Determine the [X, Y] coordinate at the center of the cell enclosing the given text.  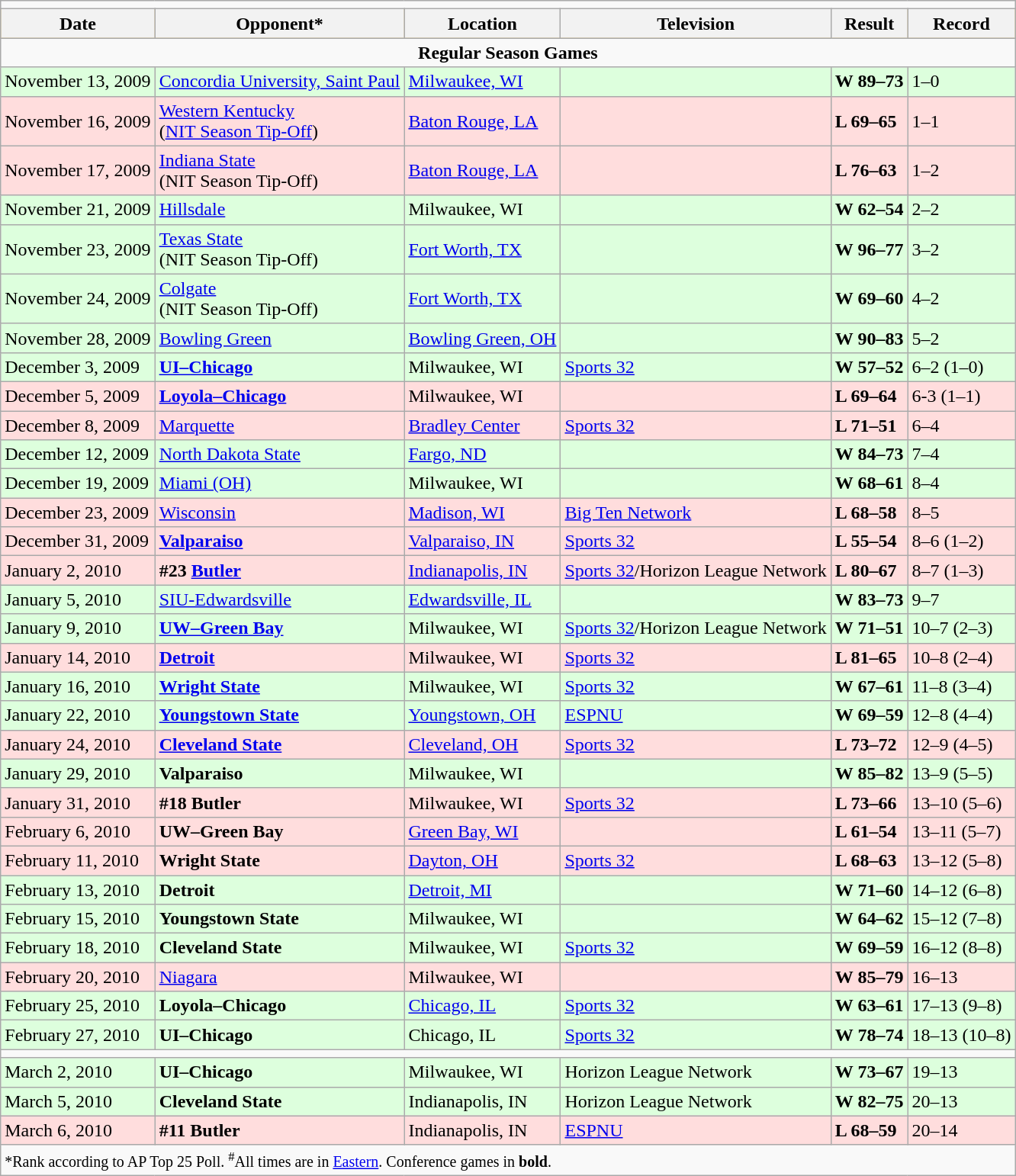
12–8 (4–4) [961, 715]
6-3 (1–1) [961, 396]
W 69–60 [870, 299]
W 67–61 [870, 686]
Bowling Green, OH [482, 338]
10–8 (2–4) [961, 657]
Bradley Center [482, 425]
13–11 (5–7) [961, 831]
W 64–62 [870, 919]
December 8, 2009 [78, 425]
4–2 [961, 299]
Valparaiso, IN [482, 541]
November 16, 2009 [78, 120]
9–7 [961, 599]
Fargo, ND [482, 455]
L 73–66 [870, 802]
Hillsdale [279, 210]
17–13 (9–8) [961, 1006]
1–1 [961, 120]
Madison, WI [482, 512]
Youngstown, OH [482, 715]
#18 Butler [279, 802]
16–12 (8–8) [961, 948]
Opponent* [279, 24]
February 20, 2010 [78, 977]
L 69–65 [870, 120]
L 76–63 [870, 171]
December 23, 2009 [78, 512]
L 68–63 [870, 860]
November 24, 2009 [78, 299]
March 2, 2010 [78, 1072]
November 21, 2009 [78, 210]
January 29, 2010 [78, 773]
December 31, 2009 [78, 541]
14–12 (6–8) [961, 890]
#11 Butler [279, 1130]
20–13 [961, 1101]
January 31, 2010 [78, 802]
W 96–77 [870, 249]
8–4 [961, 484]
L 68–59 [870, 1130]
8–5 [961, 512]
January 16, 2010 [78, 686]
March 6, 2010 [78, 1130]
Concordia University, Saint Paul [279, 82]
W 68–61 [870, 484]
15–12 (7–8) [961, 919]
W 89–73 [870, 82]
L 61–54 [870, 831]
January 9, 2010 [78, 628]
Edwardsville, IL [482, 599]
W 85–79 [870, 977]
SIU-Edwardsville [279, 599]
Wisconsin [279, 512]
W 84–73 [870, 455]
10–7 (2–3) [961, 628]
Texas State(NIT Season Tip-Off) [279, 249]
November 23, 2009 [78, 249]
Result [870, 24]
7–4 [961, 455]
Cleveland, OH [482, 744]
Location [482, 24]
Marquette [279, 425]
Date [78, 24]
W 62–54 [870, 210]
Dayton, OH [482, 860]
January 2, 2010 [78, 570]
Green Bay, WI [482, 831]
November 28, 2009 [78, 338]
L 80–67 [870, 570]
Television [696, 24]
February 11, 2010 [78, 860]
W 83–73 [870, 599]
#23 Butler [279, 570]
January 24, 2010 [78, 744]
20–14 [961, 1130]
W 63–61 [870, 1006]
Western Kentucky(NIT Season Tip-Off) [279, 120]
13–9 (5–5) [961, 773]
*Rank according to AP Top 25 Poll. #All times are in Eastern. Conference games in bold. [508, 1160]
3–2 [961, 249]
13–12 (5–8) [961, 860]
L 71–51 [870, 425]
8–6 (1–2) [961, 541]
November 13, 2009 [78, 82]
W 90–83 [870, 338]
6–2 (1–0) [961, 367]
W 78–74 [870, 1035]
L 55–54 [870, 541]
Detroit, MI [482, 890]
W 82–75 [870, 1101]
February 6, 2010 [78, 831]
December 5, 2009 [78, 396]
December 3, 2009 [78, 367]
W 57–52 [870, 367]
February 15, 2010 [78, 919]
1–2 [961, 171]
W 73–67 [870, 1072]
12–9 (4–5) [961, 744]
11–8 (3–4) [961, 686]
January 22, 2010 [78, 715]
February 27, 2010 [78, 1035]
L 69–64 [870, 396]
8–7 (1–3) [961, 570]
5–2 [961, 338]
Colgate(NIT Season Tip-Off) [279, 299]
March 5, 2010 [78, 1101]
L 73–72 [870, 744]
L 68–58 [870, 512]
W 85–82 [870, 773]
Big Ten Network [696, 512]
W 71–51 [870, 628]
6–4 [961, 425]
December 12, 2009 [78, 455]
19–13 [961, 1072]
Niagara [279, 977]
January 5, 2010 [78, 599]
Record [961, 24]
Regular Season Games [508, 53]
January 14, 2010 [78, 657]
W 71–60 [870, 890]
16–13 [961, 977]
1–0 [961, 82]
North Dakota State [279, 455]
December 19, 2009 [78, 484]
Indiana State(NIT Season Tip-Off) [279, 171]
November 17, 2009 [78, 171]
2–2 [961, 210]
February 18, 2010 [78, 948]
L 81–65 [870, 657]
February 25, 2010 [78, 1006]
Bowling Green [279, 338]
13–10 (5–6) [961, 802]
18–13 (10–8) [961, 1035]
February 13, 2010 [78, 890]
Miami (OH) [279, 484]
